Return the [X, Y] coordinate for the center point of the cell that contains the specified text.  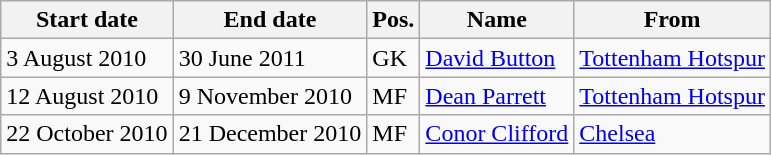
12 August 2010 [87, 96]
21 December 2010 [270, 134]
David Button [497, 58]
End date [270, 20]
30 June 2011 [270, 58]
22 October 2010 [87, 134]
Conor Clifford [497, 134]
Chelsea [672, 134]
GK [394, 58]
9 November 2010 [270, 96]
From [672, 20]
Start date [87, 20]
Pos. [394, 20]
Dean Parrett [497, 96]
Name [497, 20]
3 August 2010 [87, 58]
